Provide the [X, Y] coordinate of the cell's center where the given text is located.  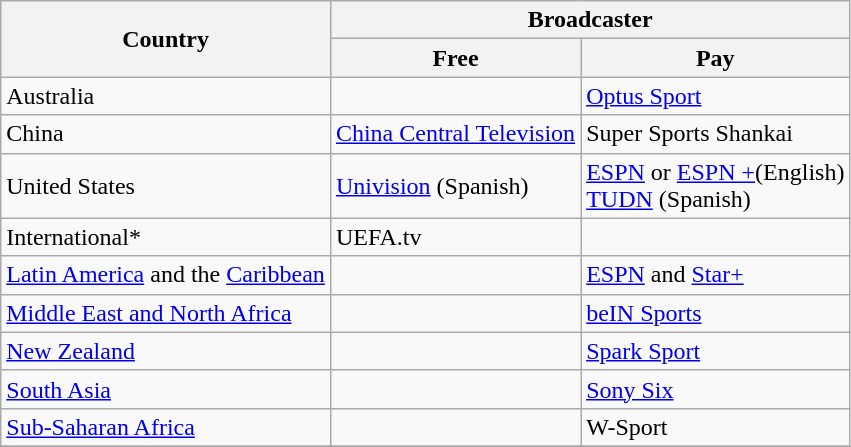
Broadcaster [590, 20]
ESPN or ESPN +(English)TUDN (Spanish) [716, 186]
International* [166, 237]
Country [166, 39]
beIN Sports [716, 313]
China Central Television [455, 134]
Sub-Saharan Africa [166, 427]
Optus Sport [716, 96]
ESPN and Star+ [716, 275]
Sony Six [716, 389]
United States [166, 186]
Pay [716, 58]
China [166, 134]
Australia [166, 96]
Middle East and North Africa [166, 313]
Super Sports Shankai [716, 134]
South Asia [166, 389]
Latin America and the Caribbean [166, 275]
Free [455, 58]
UEFA.tv [455, 237]
Spark Sport [716, 351]
New Zealand [166, 351]
Univision (Spanish) [455, 186]
W-Sport [716, 427]
